Extract the (X, Y) coordinate from the center of the cell holding the provided text.  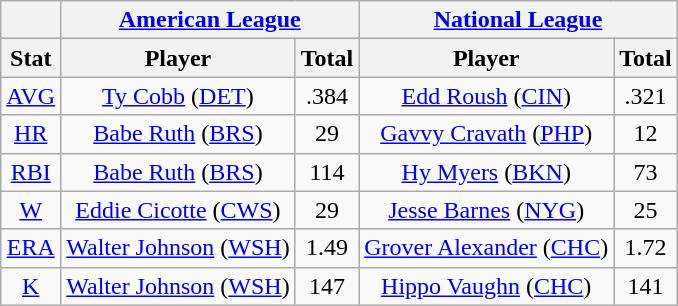
147 (327, 286)
Edd Roush (CIN) (486, 96)
HR (31, 134)
1.49 (327, 248)
Grover Alexander (CHC) (486, 248)
ERA (31, 248)
25 (646, 210)
RBI (31, 172)
American League (210, 20)
W (31, 210)
AVG (31, 96)
Stat (31, 58)
National League (518, 20)
Hy Myers (BKN) (486, 172)
.384 (327, 96)
Jesse Barnes (NYG) (486, 210)
141 (646, 286)
1.72 (646, 248)
Hippo Vaughn (CHC) (486, 286)
Gavvy Cravath (PHP) (486, 134)
.321 (646, 96)
114 (327, 172)
Ty Cobb (DET) (178, 96)
73 (646, 172)
12 (646, 134)
Eddie Cicotte (CWS) (178, 210)
K (31, 286)
